Output the [X, Y] coordinate of the center of the cell containing the given text.  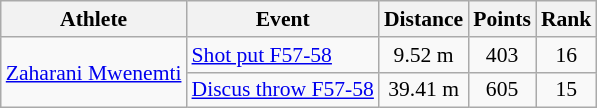
Rank [566, 19]
Points [502, 19]
Event [283, 19]
15 [566, 90]
605 [502, 90]
16 [566, 55]
Discus throw F57-58 [283, 90]
Distance [424, 19]
Shot put F57-58 [283, 55]
Zaharani Mwenemti [94, 72]
Athlete [94, 19]
403 [502, 55]
39.41 m [424, 90]
9.52 m [424, 55]
